Identify which cell holds the provided text, then report its (x, y) central coordinate. 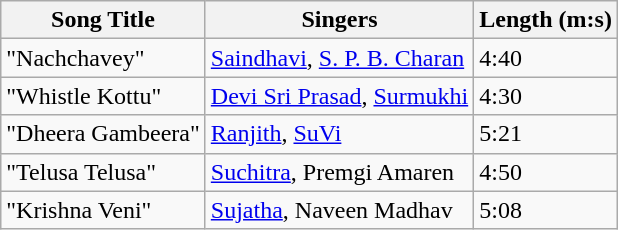
5:21 (546, 134)
Singers (339, 20)
Sujatha, Naveen Madhav (339, 210)
Saindhavi, S. P. B. Charan (339, 58)
4:40 (546, 58)
Ranjith, SuVi (339, 134)
5:08 (546, 210)
"Nachchavey" (104, 58)
4:50 (546, 172)
4:30 (546, 96)
"Whistle Kottu" (104, 96)
Length (m:s) (546, 20)
Song Title (104, 20)
Devi Sri Prasad, Surmukhi (339, 96)
"Dheera Gambeera" (104, 134)
Suchitra, Premgi Amaren (339, 172)
"Krishna Veni" (104, 210)
"Telusa Telusa" (104, 172)
